For the text-containing cell, return its midpoint in [x, y] coordinate format. 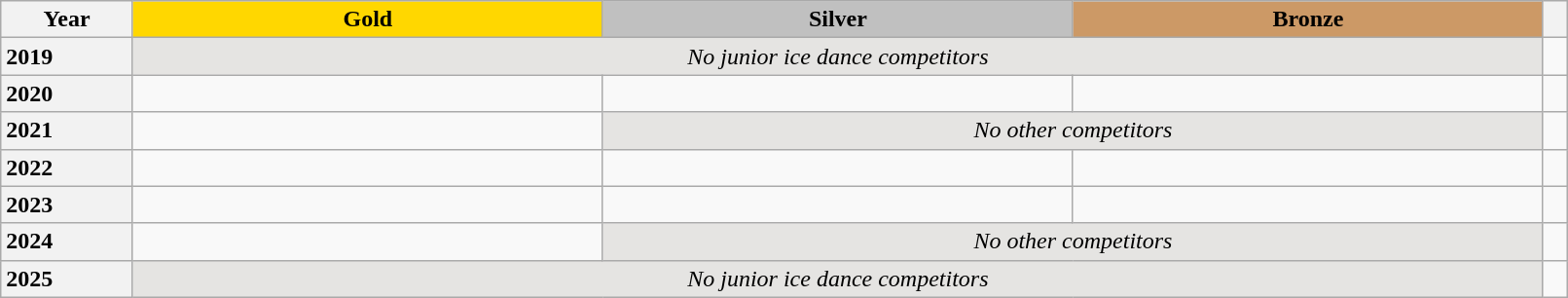
Year [67, 19]
2023 [67, 205]
2025 [67, 279]
2019 [67, 56]
Bronze [1308, 19]
Gold [368, 19]
2024 [67, 242]
Silver [837, 19]
2020 [67, 93]
2022 [67, 168]
2021 [67, 130]
